Provide the [x, y] coordinate of the cell's center where the given text is located.  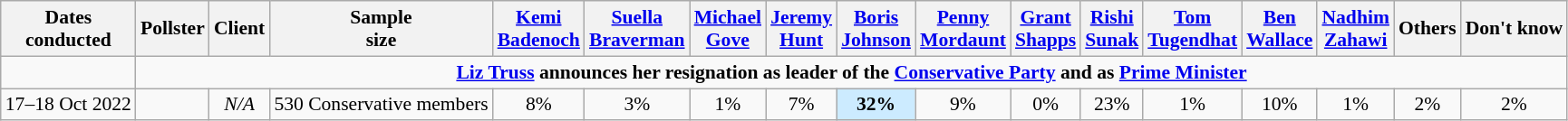
BorisJohnson [876, 29]
530 Conservative members [381, 105]
Client [239, 29]
PennyMordaunt [963, 29]
8% [538, 105]
N/A [239, 105]
MichaelGove [728, 29]
3% [637, 105]
TomTugendhat [1193, 29]
0% [1046, 105]
Pollster [172, 29]
10% [1280, 105]
Datesconducted [69, 29]
BenWallace [1280, 29]
32% [876, 105]
NadhimZahawi [1356, 29]
SuellaBraverman [637, 29]
9% [963, 105]
Liz Truss announces her resignation as leader of the Conservative Party and as Prime Minister [852, 72]
RishiSunak [1111, 29]
Samplesize [381, 29]
7% [801, 105]
KemiBadenoch [538, 29]
23% [1111, 105]
Others [1428, 29]
Don't know [1514, 29]
GrantShapps [1046, 29]
17–18 Oct 2022 [69, 105]
JeremyHunt [801, 29]
